Output the (X, Y) coordinate of the center of the cell containing the given text.  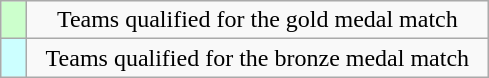
Teams qualified for the bronze medal match (258, 58)
Teams qualified for the gold medal match (258, 20)
